Find where the given text appears and provide that cell's center as (X, Y) coordinate. 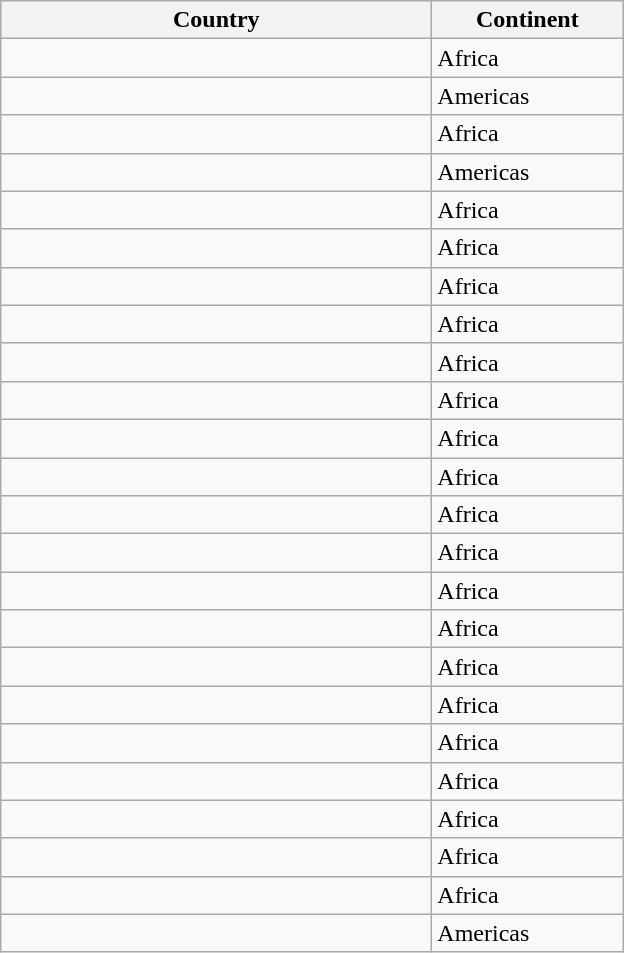
Continent (528, 20)
Country (216, 20)
